From the cell containing the given text, extract its center point as [x, y] coordinate. 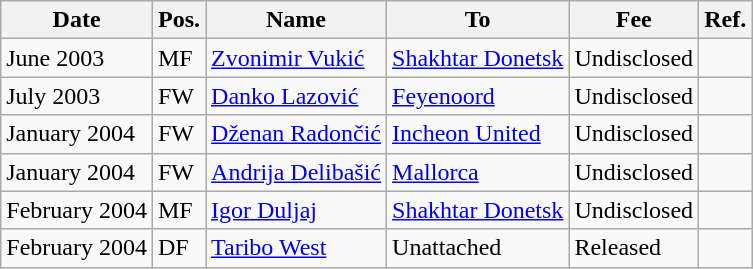
June 2003 [77, 58]
Danko Lazović [296, 96]
Date [77, 20]
To [478, 20]
Fee [634, 20]
Feyenoord [478, 96]
Mallorca [478, 172]
Taribo West [296, 248]
Released [634, 248]
Incheon United [478, 134]
July 2003 [77, 96]
Unattached [478, 248]
Dženan Radončić [296, 134]
Name [296, 20]
Igor Duljaj [296, 210]
DF [178, 248]
Pos. [178, 20]
Andrija Delibašić [296, 172]
Zvonimir Vukić [296, 58]
Ref. [726, 20]
